Return the [x, y] coordinate for the center point of the cell that contains the specified text.  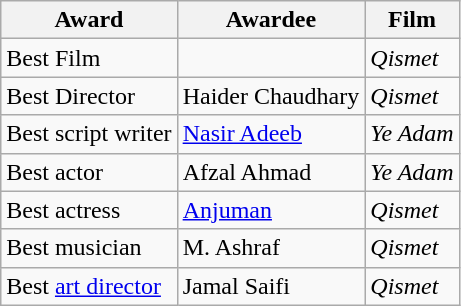
Best art director [89, 286]
Afzal Ahmad [271, 172]
M. Ashraf [271, 248]
Film [412, 20]
Awardee [271, 20]
Best musician [89, 248]
Award [89, 20]
Best script writer [89, 134]
Best actress [89, 210]
Jamal Saifi [271, 286]
Best Film [89, 58]
Best actor [89, 172]
Anjuman [271, 210]
Best Director [89, 96]
Haider Chaudhary [271, 96]
Nasir Adeeb [271, 134]
